Detect which cell encompasses the target text, then output its (X, Y) center coordinate. 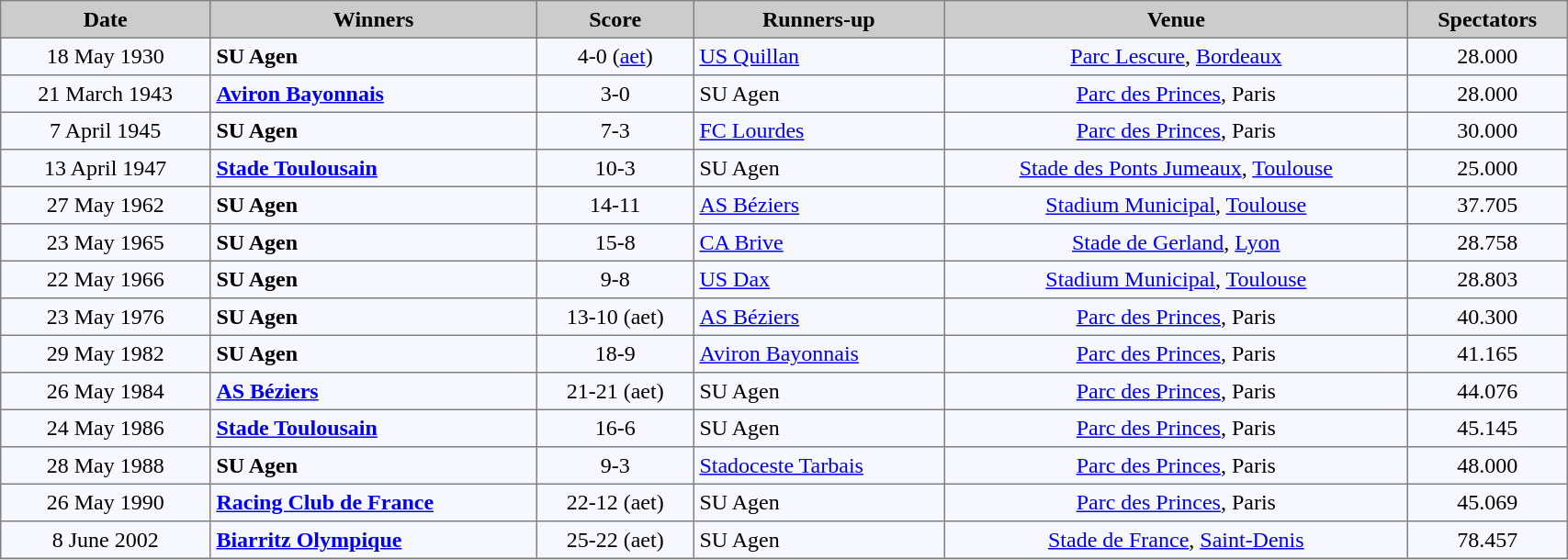
16-6 (615, 428)
Biarritz Olympique (374, 540)
9-3 (615, 465)
30.000 (1488, 130)
29 May 1982 (106, 353)
Venue (1176, 19)
US Quillan (819, 56)
21-21 (aet) (615, 391)
26 May 1990 (106, 502)
22-12 (aet) (615, 502)
44.076 (1488, 391)
4-0 (aet) (615, 56)
Stadoceste Tarbais (819, 465)
40.300 (1488, 317)
Parc Lescure, Bordeaux (1176, 56)
3-0 (615, 94)
FC Lourdes (819, 130)
Runners-up (819, 19)
15-8 (615, 242)
CA Brive (819, 242)
23 May 1965 (106, 242)
28.803 (1488, 279)
18-9 (615, 353)
10-3 (615, 168)
28 May 1988 (106, 465)
14-11 (615, 205)
27 May 1962 (106, 205)
25.000 (1488, 168)
Score (615, 19)
22 May 1966 (106, 279)
7 April 1945 (106, 130)
18 May 1930 (106, 56)
US Dax (819, 279)
25-22 (aet) (615, 540)
Stade des Ponts Jumeaux, Toulouse (1176, 168)
13-10 (aet) (615, 317)
24 May 1986 (106, 428)
Stade de France, Saint-Denis (1176, 540)
37.705 (1488, 205)
Date (106, 19)
9-8 (615, 279)
Racing Club de France (374, 502)
45.069 (1488, 502)
Winners (374, 19)
Stade de Gerland, Lyon (1176, 242)
13 April 1947 (106, 168)
41.165 (1488, 353)
78.457 (1488, 540)
45.145 (1488, 428)
8 June 2002 (106, 540)
21 March 1943 (106, 94)
26 May 1984 (106, 391)
48.000 (1488, 465)
7-3 (615, 130)
Spectators (1488, 19)
23 May 1976 (106, 317)
28.758 (1488, 242)
